From the cell containing the given text, extract its center point as (X, Y) coordinate. 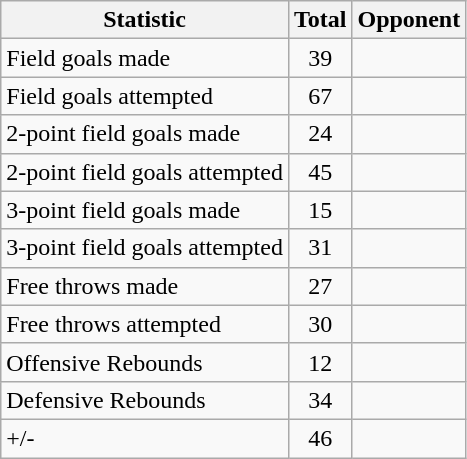
30 (320, 324)
3-point field goals made (145, 210)
27 (320, 286)
Free throws made (145, 286)
12 (320, 362)
Statistic (145, 20)
24 (320, 134)
2-point field goals made (145, 134)
Field goals attempted (145, 96)
31 (320, 248)
Total (320, 20)
Opponent (409, 20)
67 (320, 96)
45 (320, 172)
Free throws attempted (145, 324)
Defensive Rebounds (145, 400)
3-point field goals attempted (145, 248)
2-point field goals attempted (145, 172)
39 (320, 58)
46 (320, 438)
Offensive Rebounds (145, 362)
Field goals made (145, 58)
34 (320, 400)
+/- (145, 438)
15 (320, 210)
